Determine the [X, Y] coordinate at the center of the cell enclosing the given text.  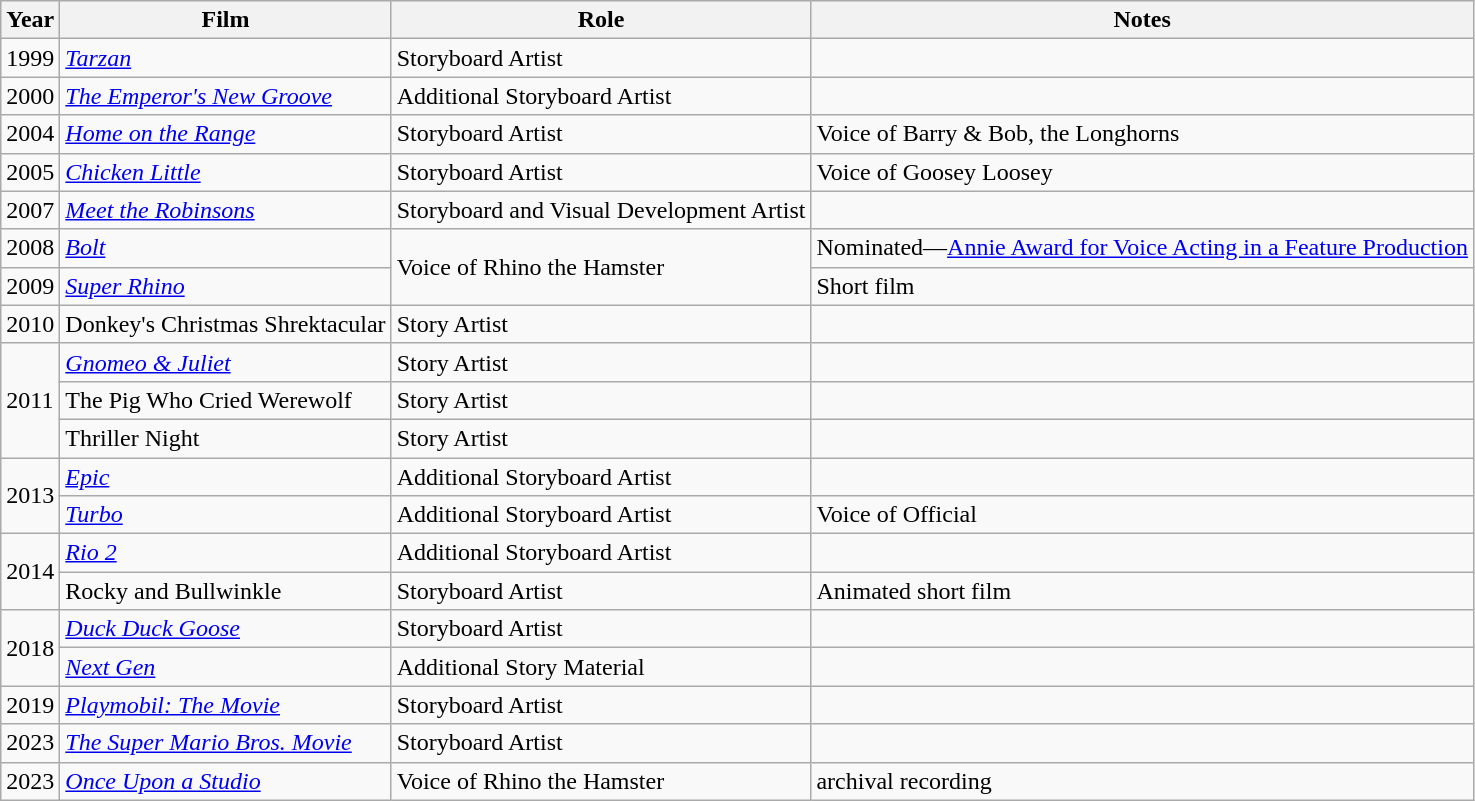
Voice of Goosey Loosey [1142, 172]
2004 [30, 134]
2007 [30, 210]
The Pig Who Cried Werewolf [226, 400]
Meet the Robinsons [226, 210]
Super Rhino [226, 286]
2009 [30, 286]
2010 [30, 324]
Turbo [226, 515]
archival recording [1142, 781]
Tarzan [226, 58]
Thriller Night [226, 438]
Role [601, 20]
Voice of Official [1142, 515]
Short film [1142, 286]
Playmobil: The Movie [226, 705]
Rocky and Bullwinkle [226, 591]
Epic [226, 477]
Film [226, 20]
Gnomeo & Juliet [226, 362]
2011 [30, 400]
2005 [30, 172]
Chicken Little [226, 172]
2000 [30, 96]
Notes [1142, 20]
Duck Duck Goose [226, 629]
Next Gen [226, 667]
The Emperor's New Groove [226, 96]
2019 [30, 705]
2013 [30, 496]
Nominated—Annie Award for Voice Acting in a Feature Production [1142, 248]
The Super Mario Bros. Movie [226, 743]
Once Upon a Studio [226, 781]
Additional Story Material [601, 667]
Animated short film [1142, 591]
Storyboard and Visual Development Artist [601, 210]
Rio 2 [226, 553]
2008 [30, 248]
Home on the Range [226, 134]
Bolt [226, 248]
Voice of Barry & Bob, the Longhorns [1142, 134]
2018 [30, 648]
Donkey's Christmas Shrektacular [226, 324]
1999 [30, 58]
2014 [30, 572]
Year [30, 20]
